Output the [x, y] coordinate of the center of the cell containing the given text.  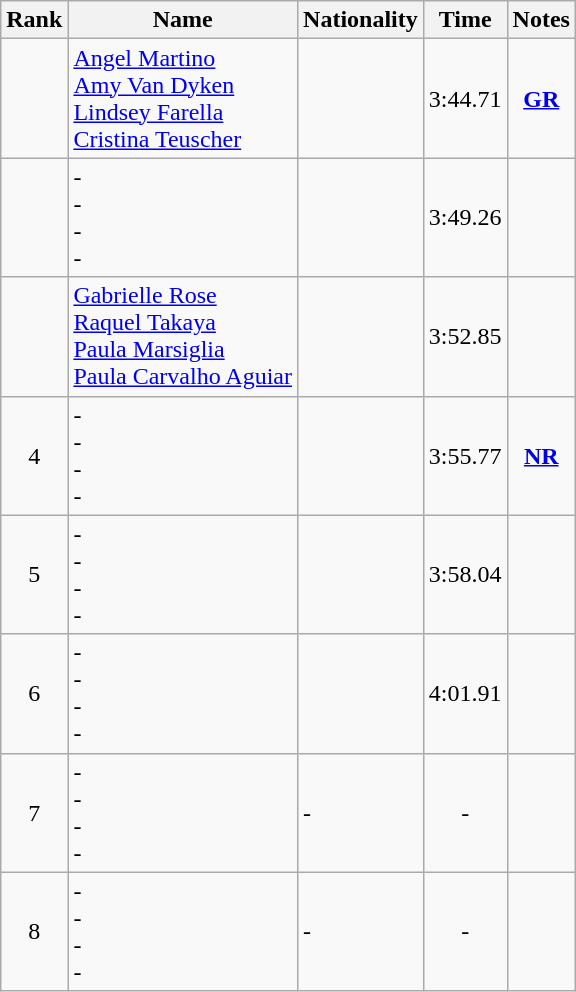
8 [34, 932]
Nationality [361, 20]
3:55.77 [465, 456]
Time [465, 20]
4:01.91 [465, 694]
Angel Martino Amy Van Dyken Lindsey Farella Cristina Teuscher [183, 98]
5 [34, 574]
3:49.26 [465, 218]
GR [541, 98]
Notes [541, 20]
3:44.71 [465, 98]
Rank [34, 20]
7 [34, 812]
Name [183, 20]
4 [34, 456]
Gabrielle Rose Raquel Takaya Paula Marsiglia Paula Carvalho Aguiar [183, 336]
6 [34, 694]
3:52.85 [465, 336]
3:58.04 [465, 574]
NR [541, 456]
